For the text-containing cell, return its midpoint in (x, y) coordinate format. 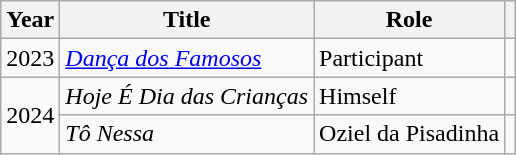
2024 (30, 115)
Role (410, 20)
Year (30, 20)
2023 (30, 58)
Participant (410, 58)
Oziel da Pisadinha (410, 134)
Hoje É Dia das Crianças (187, 96)
Tô Nessa (187, 134)
Dança dos Famosos (187, 58)
Himself (410, 96)
Title (187, 20)
